Detect which cell encompasses the target text, then output its (x, y) center coordinate. 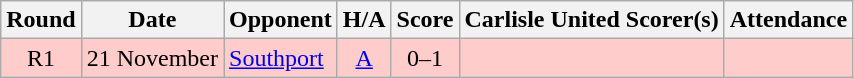
H/A (364, 20)
Attendance (788, 20)
Round (41, 20)
Southport (281, 58)
R1 (41, 58)
21 November (152, 58)
0–1 (425, 58)
Opponent (281, 20)
Carlisle United Scorer(s) (592, 20)
A (364, 58)
Date (152, 20)
Score (425, 20)
